From the cell containing the given text, extract its center point as [x, y] coordinate. 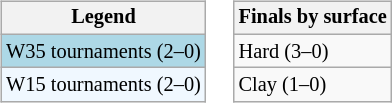
W15 tournaments (2–0) [103, 85]
W35 tournaments (2–0) [103, 51]
Hard (3–0) [313, 51]
Finals by surface [313, 18]
Clay (1–0) [313, 85]
Legend [103, 18]
